Pinpoint the cell where the given text exists, returning its (X, Y) midpoint coordinate. 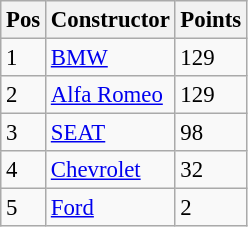
Ford (111, 208)
98 (210, 133)
BMW (111, 58)
Constructor (111, 20)
SEAT (111, 133)
4 (24, 170)
5 (24, 208)
3 (24, 133)
1 (24, 58)
Alfa Romeo (111, 95)
Pos (24, 20)
Points (210, 20)
Chevrolet (111, 170)
32 (210, 170)
